Pinpoint the cell where the given text exists, returning its [X, Y] midpoint coordinate. 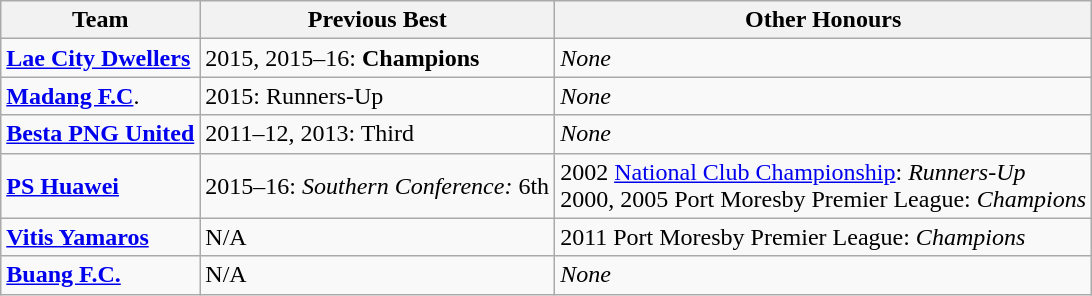
2011–12, 2013: Third [378, 134]
Lae City Dwellers [100, 58]
Vitis Yamaros [100, 237]
2011 Port Moresby Premier League: Champions [824, 237]
2015–16: Southern Conference: 6th [378, 186]
2002 National Club Championship: Runners-Up2000, 2005 Port Moresby Premier League: Champions [824, 186]
Besta PNG United [100, 134]
Previous Best [378, 20]
PS Huawei [100, 186]
Madang F.C. [100, 96]
Buang F.C. [100, 275]
2015: Runners-Up [378, 96]
2015, 2015–16: Champions [378, 58]
Other Honours [824, 20]
Team [100, 20]
